Detect which cell encompasses the target text, then output its (X, Y) center coordinate. 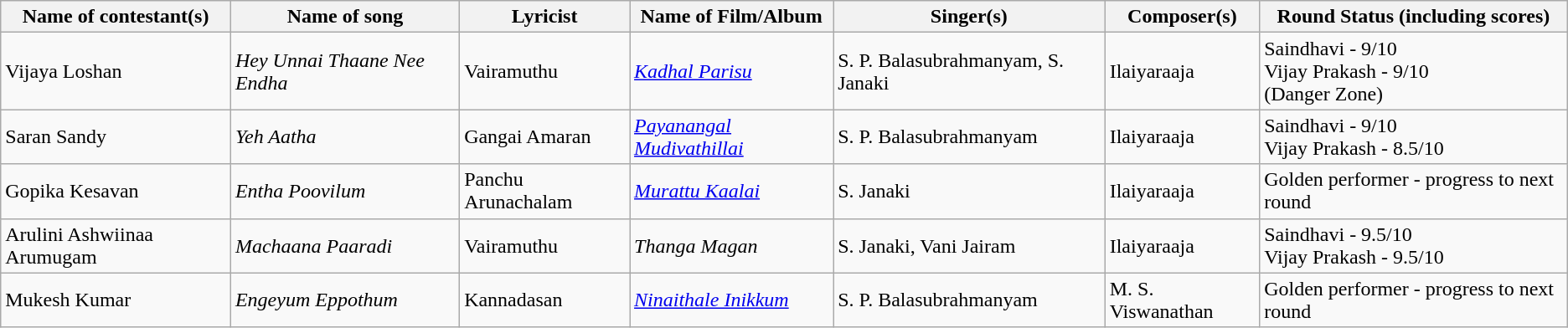
Entha Poovilum (345, 191)
Kadhal Parisu (732, 71)
Composer(s) (1182, 17)
Name of contestant(s) (116, 17)
Singer(s) (970, 17)
Engeyum Eppothum (345, 300)
Payanangal Mudivathillai (732, 137)
Machaana Paaradi (345, 246)
Yeh Aatha (345, 137)
Arulini Ashwiinaa Arumugam (116, 246)
Round Status (including scores) (1414, 17)
Gangai Amaran (544, 137)
S. P. Balasubrahmanyam, S. Janaki (970, 71)
Murattu Kaalai (732, 191)
S. Janaki, Vani Jairam (970, 246)
Mukesh Kumar (116, 300)
Thanga Magan (732, 246)
Saindhavi - 9/10Vijay Prakash - 8.5/10 (1414, 137)
Kannadasan (544, 300)
Name of song (345, 17)
Panchu Arunachalam (544, 191)
S. Janaki (970, 191)
Saindhavi - 9.5/10Vijay Prakash - 9.5/10 (1414, 246)
Gopika Kesavan (116, 191)
Hey Unnai Thaane Nee Endha (345, 71)
Saindhavi - 9/10Vijay Prakash - 9/10(Danger Zone) (1414, 71)
Ninaithale Inikkum (732, 300)
M. S. Viswanathan (1182, 300)
Saran Sandy (116, 137)
Name of Film/Album (732, 17)
Vijaya Loshan (116, 71)
Lyricist (544, 17)
